Locate the cell with the specified text and output its [x, y] center coordinate. 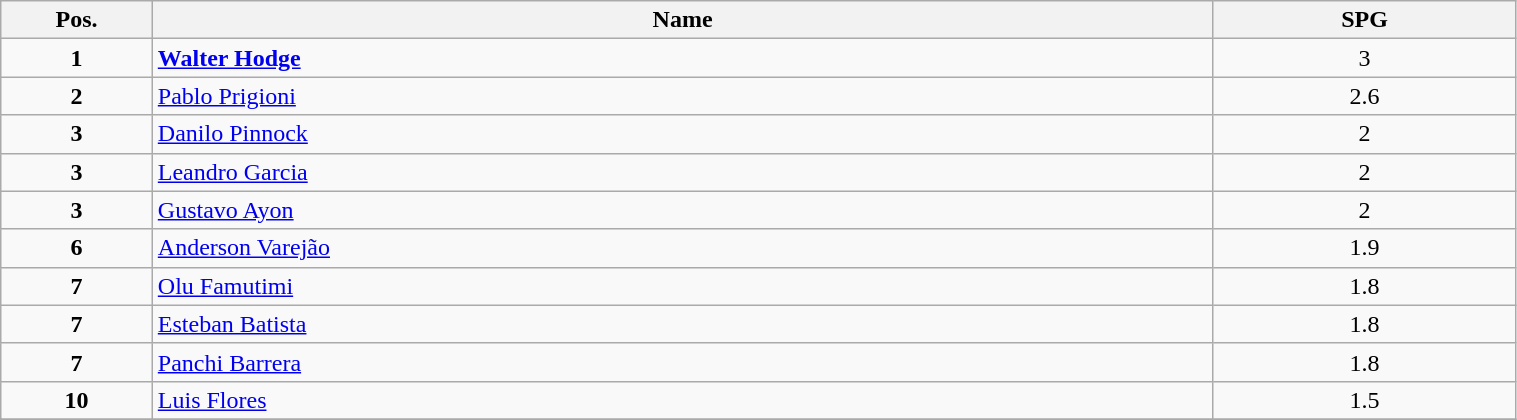
1 [77, 58]
Leandro Garcia [682, 172]
1.5 [1364, 400]
SPG [1364, 20]
Walter Hodge [682, 58]
Esteban Batista [682, 324]
6 [77, 248]
1.9 [1364, 248]
Panchi Barrera [682, 362]
Pos. [77, 20]
Luis Flores [682, 400]
Pablo Prigioni [682, 96]
Gustavo Ayon [682, 210]
Anderson Varejão [682, 248]
10 [77, 400]
Name [682, 20]
2.6 [1364, 96]
Olu Famutimi [682, 286]
Danilo Pinnock [682, 134]
